Identify which cell holds the provided text, then report its [X, Y] central coordinate. 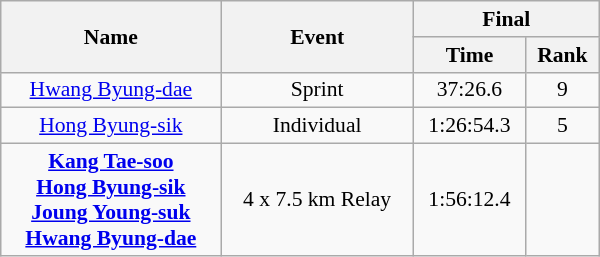
Kang Tae-soo Hong Byung-sik Joung Young-suk Hwang Byung-dae [111, 200]
1:56:12.4 [469, 200]
Hong Byung-sik [111, 126]
Rank [563, 55]
Sprint [317, 90]
4 x 7.5 km Relay [317, 200]
1:26:54.3 [469, 126]
Final [506, 19]
37:26.6 [469, 90]
Hwang Byung-dae [111, 90]
5 [563, 126]
Individual [317, 126]
9 [563, 90]
Name [111, 36]
Event [317, 36]
Time [469, 55]
